Scan for the cell matching the given text and deliver its [x, y] coordinate at center. 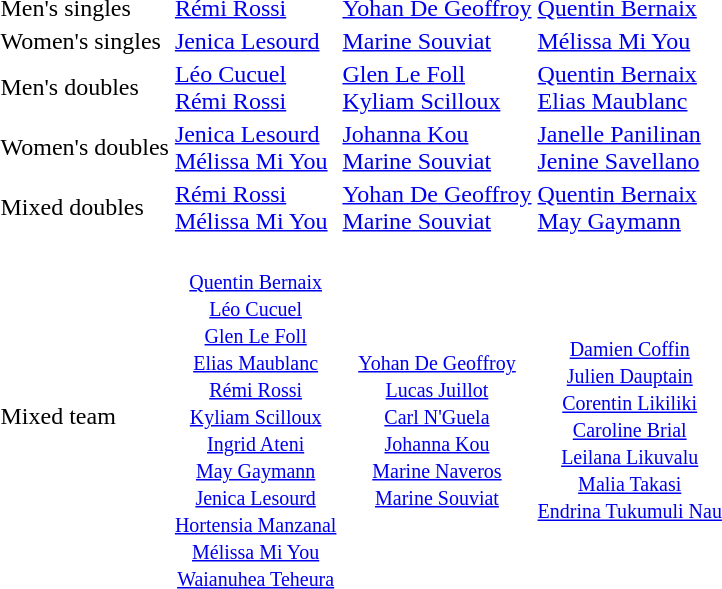
Marine Souviat [437, 41]
Rémi Rossi Mélissa Mi You [256, 208]
Jenica Lesourd Mélissa Mi You [256, 148]
Johanna Kou Marine Souviat [437, 148]
Glen Le Foll Kyliam Scilloux [437, 88]
Jenica Lesourd [256, 41]
Yohan De Geoffroy Marine Souviat [437, 208]
Léo Cucuel Rémi Rossi [256, 88]
